Return the (X, Y) coordinate for the center point of the cell that contains the specified text.  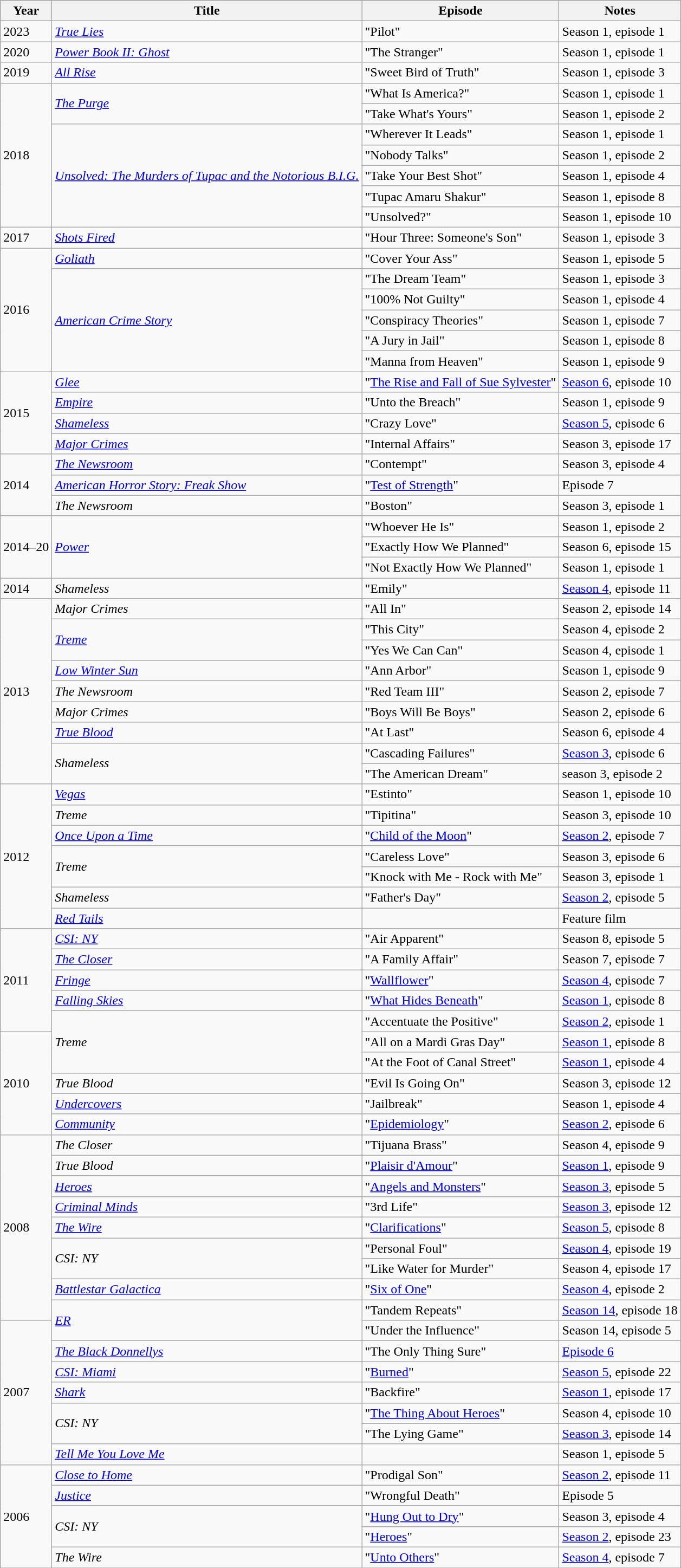
Criminal Minds (207, 1207)
Season 2, episode 1 (620, 1021)
"All on a Mardi Gras Day" (461, 1042)
Season 4, episode 10 (620, 1413)
Season 4, episode 9 (620, 1145)
Season 5, episode 22 (620, 1372)
"All In" (461, 609)
2020 (26, 52)
"What Is America?" (461, 93)
Season 3, episode 10 (620, 815)
2010 (26, 1083)
Season 4, episode 17 (620, 1269)
Season 5, episode 6 (620, 423)
"Nobody Talks" (461, 155)
Season 14, episode 18 (620, 1310)
"The Thing About Heroes" (461, 1413)
Glee (207, 382)
"Hung Out to Dry" (461, 1516)
Season 14, episode 5 (620, 1331)
Fringe (207, 980)
Episode (461, 11)
All Rise (207, 73)
"Exactly How We Planned" (461, 547)
Episode 6 (620, 1351)
2014–20 (26, 547)
"The Lying Game" (461, 1434)
ER (207, 1320)
"Backfire" (461, 1392)
"Wallflower" (461, 980)
"Pilot" (461, 31)
"At Last" (461, 733)
Undercovers (207, 1104)
Season 1, episode 7 (620, 320)
"Contempt" (461, 464)
Episode 7 (620, 485)
2018 (26, 155)
"Boston" (461, 506)
"Internal Affairs" (461, 444)
2006 (26, 1516)
"Unsolved?" (461, 217)
"Take What's Yours" (461, 114)
"Careless Love" (461, 856)
Goliath (207, 258)
season 3, episode 2 (620, 774)
"3rd Life" (461, 1207)
Season 5, episode 8 (620, 1227)
Season 3, episode 17 (620, 444)
"Personal Foul" (461, 1248)
"Knock with Me - Rock with Me" (461, 877)
"What Hides Beneath" (461, 1001)
CSI: Miami (207, 1372)
"Wrongful Death" (461, 1495)
"Emily" (461, 588)
Feature film (620, 918)
"Yes We Can Can" (461, 650)
Season 3, episode 5 (620, 1186)
2013 (26, 691)
Season 6, episode 15 (620, 547)
"Whoever He Is" (461, 526)
Low Winter Sun (207, 671)
"Red Team III" (461, 691)
"A Family Affair" (461, 960)
Season 4, episode 19 (620, 1248)
Community (207, 1124)
Season 6, episode 10 (620, 382)
"Not Exactly How We Planned" (461, 567)
"At the Foot of Canal Street" (461, 1062)
"Like Water for Murder" (461, 1269)
The Black Donnellys (207, 1351)
2007 (26, 1392)
"A Jury in Jail" (461, 341)
Season 2, episode 5 (620, 897)
"Cascading Failures" (461, 753)
"Manna from Heaven" (461, 361)
"Estinto" (461, 794)
Heroes (207, 1186)
Power Book II: Ghost (207, 52)
Year (26, 11)
Shots Fired (207, 237)
"Hour Three: Someone's Son" (461, 237)
2016 (26, 310)
"Air Apparent" (461, 939)
"The Only Thing Sure" (461, 1351)
"Tijuana Brass" (461, 1145)
"Evil Is Going On" (461, 1083)
2015 (26, 413)
Shark (207, 1392)
Season 7, episode 7 (620, 960)
Season 6, episode 4 (620, 733)
Season 4, episode 11 (620, 588)
2012 (26, 856)
Falling Skies (207, 1001)
"Burned" (461, 1372)
"The American Dream" (461, 774)
"Epidemiology" (461, 1124)
"Angels and Monsters" (461, 1186)
Season 3, episode 14 (620, 1434)
Empire (207, 403)
2008 (26, 1228)
"Accentuate the Positive" (461, 1021)
Vegas (207, 794)
2023 (26, 31)
True Lies (207, 31)
Season 2, episode 14 (620, 609)
Unsolved: The Murders of Tupac and the Notorious B.I.G. (207, 176)
"Child of the Moon" (461, 835)
"Boys Will Be Boys" (461, 712)
"Take Your Best Shot" (461, 176)
"Conspiracy Theories" (461, 320)
"Sweet Bird of Truth" (461, 73)
Season 2, episode 11 (620, 1475)
"Test of Strength" (461, 485)
"Crazy Love" (461, 423)
Red Tails (207, 918)
Notes (620, 11)
American Crime Story (207, 320)
2019 (26, 73)
"Wherever It Leads" (461, 134)
"Tipitina" (461, 815)
Justice (207, 1495)
"Tupac Amaru Shakur" (461, 196)
"Under the Influence" (461, 1331)
"Tandem Repeats" (461, 1310)
2011 (26, 980)
"Six of One" (461, 1290)
Episode 5 (620, 1495)
"Prodigal Son" (461, 1475)
Season 4, episode 1 (620, 650)
"The Rise and Fall of Sue Sylvester" (461, 382)
Season 8, episode 5 (620, 939)
"Unto the Breach" (461, 403)
"Heroes" (461, 1537)
"Unto Others" (461, 1557)
Season 2, episode 23 (620, 1537)
"This City" (461, 630)
"Plaisir d'Amour" (461, 1165)
"Cover Your Ass" (461, 258)
Power (207, 547)
American Horror Story: Freak Show (207, 485)
"The Dream Team" (461, 279)
The Purge (207, 103)
"Ann Arbor" (461, 671)
"100% Not Guilty" (461, 300)
"The Stranger" (461, 52)
Season 1, episode 17 (620, 1392)
"Father's Day" (461, 897)
2017 (26, 237)
Battlestar Galactica (207, 1290)
Once Upon a Time (207, 835)
Tell Me You Love Me (207, 1454)
Close to Home (207, 1475)
"Clarifications" (461, 1227)
"Jailbreak" (461, 1104)
Title (207, 11)
